Return the [X, Y] coordinate for the center point of the cell that contains the specified text.  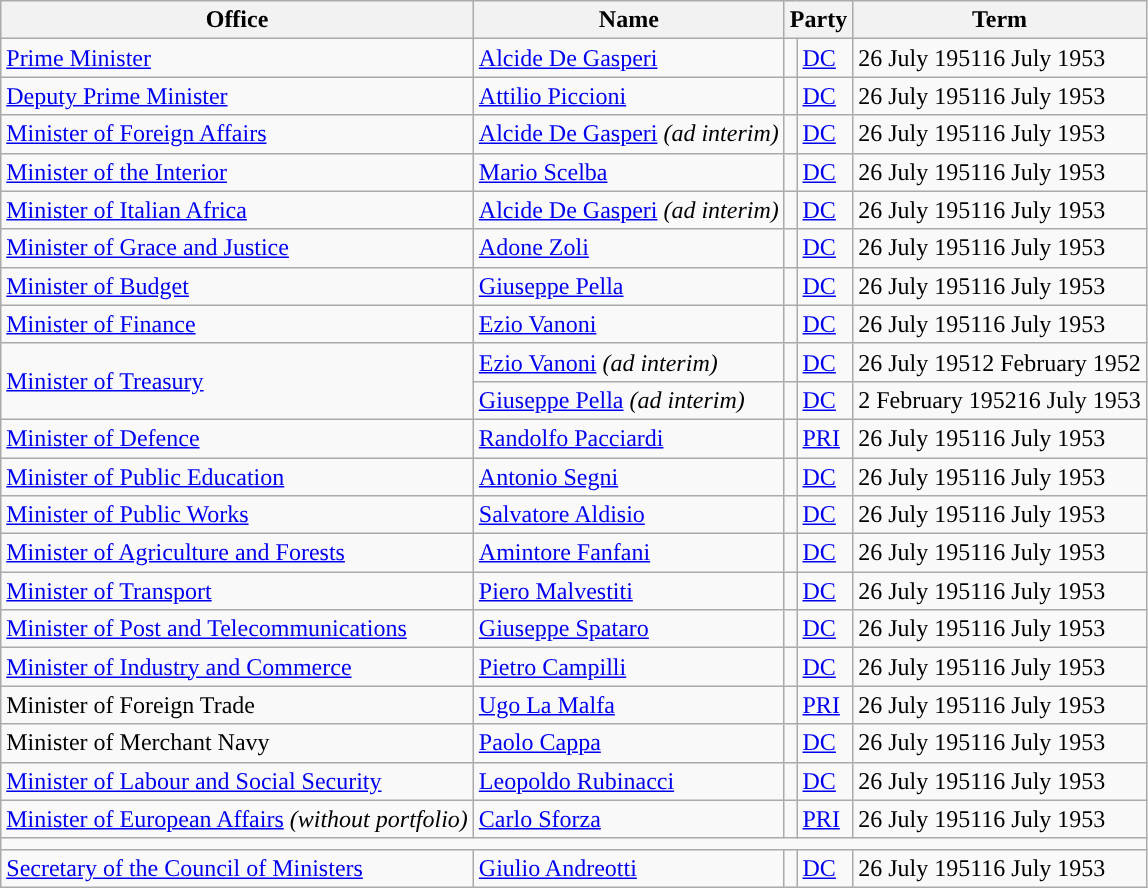
Minister of Treasury [238, 381]
Salvatore Aldisio [628, 515]
Giuseppe Pella [628, 286]
Minister of Finance [238, 324]
Ezio Vanoni [628, 324]
Minister of Grace and Justice [238, 248]
Giuseppe Spataro [628, 629]
Minister of Public Works [238, 515]
Name [628, 20]
Minister of Agriculture and Forests [238, 553]
Deputy Prime Minister [238, 96]
Minister of Foreign Affairs [238, 134]
Adone Zoli [628, 248]
Alcide De Gasperi [628, 58]
Mario Scelba [628, 172]
Pietro Campilli [628, 667]
Attilio Piccioni [628, 96]
2 February 195216 July 1953 [1000, 400]
Minister of Defence [238, 438]
Minister of Post and Telecommunications [238, 629]
Carlo Sforza [628, 819]
Paolo Cappa [628, 743]
Office [238, 20]
Minister of Labour and Social Security [238, 781]
Randolfo Pacciardi [628, 438]
Piero Malvestiti [628, 591]
Giuseppe Pella (ad interim) [628, 400]
Giulio Andreotti [628, 868]
Minister of Transport [238, 591]
Minister of Public Education [238, 477]
Minister of Merchant Navy [238, 743]
Minister of Industry and Commerce [238, 667]
26 July 19512 February 1952 [1000, 362]
Prime Minister [238, 58]
Amintore Fanfani [628, 553]
Minister of Foreign Trade [238, 705]
Secretary of the Council of Ministers [238, 868]
Leopoldo Rubinacci [628, 781]
Minister of Italian Africa [238, 210]
Antonio Segni [628, 477]
Ezio Vanoni (ad interim) [628, 362]
Party [818, 20]
Term [1000, 20]
Ugo La Malfa [628, 705]
Minister of the Interior [238, 172]
Minister of Budget [238, 286]
Minister of European Affairs (without portfolio) [238, 819]
